From the cell containing the given text, extract its center point as (X, Y) coordinate. 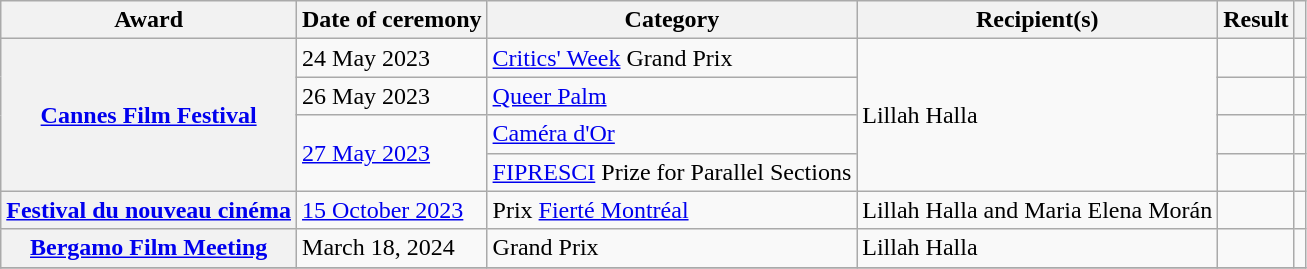
Lillah Halla and Maria Elena Morán (1038, 210)
Result (1256, 20)
Grand Prix (672, 248)
Bergamo Film Meeting (149, 248)
15 October 2023 (392, 210)
Queer Palm (672, 96)
Cannes Film Festival (149, 115)
24 May 2023 (392, 58)
FIPRESCI Prize for Parallel Sections (672, 172)
Category (672, 20)
26 May 2023 (392, 96)
Recipient(s) (1038, 20)
March 18, 2024 (392, 248)
Critics' Week Grand Prix (672, 58)
Date of ceremony (392, 20)
Prix Fierté Montréal (672, 210)
27 May 2023 (392, 153)
Caméra d'Or (672, 134)
Festival du nouveau cinéma (149, 210)
Award (149, 20)
